Output the (x, y) coordinate of the center of the cell containing the given text.  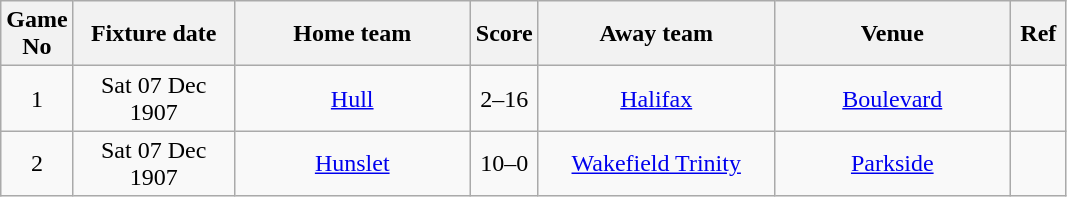
Hull (352, 98)
Ref (1038, 34)
Halifax (656, 98)
10–0 (504, 164)
1 (37, 98)
Fixture date (154, 34)
2 (37, 164)
Home team (352, 34)
Score (504, 34)
Venue (892, 34)
Away team (656, 34)
Parkside (892, 164)
2–16 (504, 98)
Hunslet (352, 164)
Game No (37, 34)
Boulevard (892, 98)
Wakefield Trinity (656, 164)
